Locate the cell with the specified text and output its (X, Y) center coordinate. 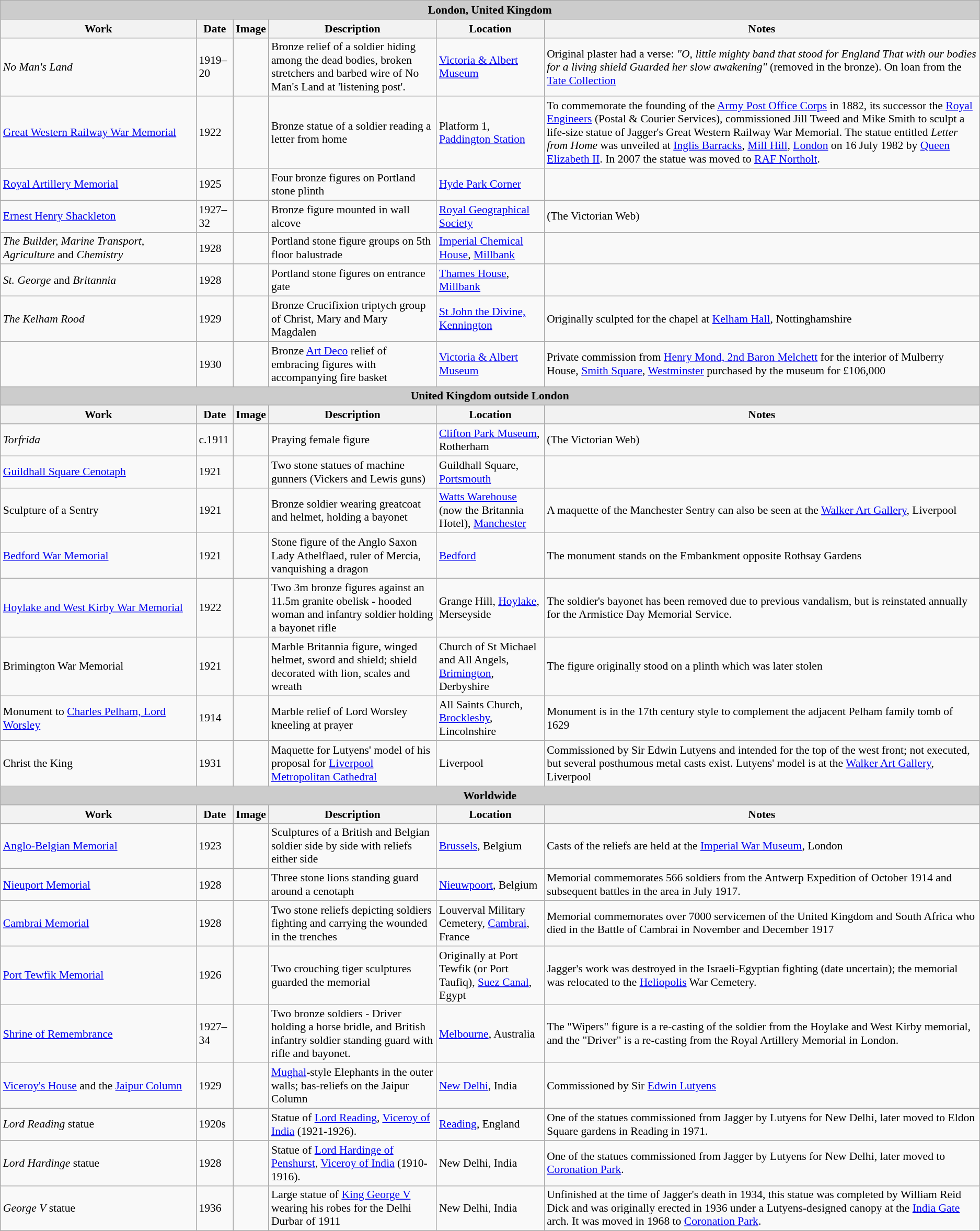
Statue of Lord Reading, Viceroy of India (1921-1926). (352, 1125)
c.1911 (214, 440)
The soldier's bayonet has been removed due to previous vandalism, but is reinstated annually for the Armistice Day Memorial Service. (762, 608)
1931 (214, 764)
Louverval Military Cemetery, Cambrai, France (490, 923)
Portland stone figures on entrance gate (352, 280)
1930 (214, 364)
Four bronze figures on Portland stone plinth (352, 184)
Originally sculpted for the chapel at Kelham Hall, Nottinghamshire (762, 319)
Grange Hill, Hoylake, Merseyside (490, 608)
Memorial commemorates 566 soldiers from the Antwerp Expedition of October 1914 and subsequent battles in the area in July 1917. (762, 884)
Marble relief of Lord Worsley kneeling at prayer (352, 718)
Two stone reliefs depicting soldiers fighting and carrying the wounded in the trenches (352, 923)
1920s (214, 1125)
Lord Reading statue (98, 1125)
St. George and Britannia (98, 280)
Portland stone figure groups on 5th floor balustrade (352, 248)
1923 (214, 846)
Bronze Art Deco relief of embracing figures with accompanying fire basket (352, 364)
1925 (214, 184)
Ernest Henry Shackleton (98, 216)
Commissioned by Sir Edwin Lutyens (762, 1086)
Reading, England (490, 1125)
Royal Artillery Memorial (98, 184)
Melbourne, Australia (490, 1034)
United Kingdom outside London (490, 396)
Bronze statue of a soldier reading a letter from home (352, 133)
Bronze figure mounted in wall alcove (352, 216)
Bronze Crucifixion triptych group of Christ, Mary and Mary Magdalen (352, 319)
Thames House, Millbank (490, 280)
One of the statues commissioned from Jagger by Lutyens for New Delhi, later moved to Coronation Park. (762, 1164)
Anglo-Belgian Memorial (98, 846)
Lord Hardinge statue (98, 1164)
Church of St Michael and All Angels, Brimington, Derbyshire (490, 666)
Maquette for Lutyens' model of his proposal for Liverpool Metropolitan Cathedral (352, 764)
Two bronze soldiers - Driver holding a horse bridle, and British infantry soldier standing guard with rifle and bayonet. (352, 1034)
1927–34 (214, 1034)
The Builder, Marine Transport, Agriculture and Chemistry (98, 248)
One of the statues commissioned from Jagger by Lutyens for New Delhi, later moved to Eldon Square gardens in Reading in 1971. (762, 1125)
Guildhall Square, Portsmouth (490, 471)
Liverpool (490, 764)
Shrine of Remembrance (98, 1034)
All Saints Church, Brocklesby, Lincolnshire (490, 718)
No Man's Land (98, 67)
Praying female figure (352, 440)
Stone figure of the Anglo Saxon Lady Athelflaed, ruler of Mercia, vanquishing a dragon (352, 556)
Imperial Chemical House, Millbank (490, 248)
Nieuwpoort, Belgium (490, 884)
Bronze soldier wearing greatcoat and helmet, holding a bayonet (352, 510)
A maquette of the Manchester Sentry can also be seen at the Walker Art Gallery, Liverpool (762, 510)
Bedford (490, 556)
Marble Britannia figure, winged helmet, sword and shield; shield decorated with lion, scales and wreath (352, 666)
Two crouching tiger sculptures guarded the memorial (352, 975)
Guildhall Square Cenotaph (98, 471)
Casts of the reliefs are held at the Imperial War Museum, London (762, 846)
The figure originally stood on a plinth which was later stolen (762, 666)
Nieuport Memorial (98, 884)
Worldwide (490, 796)
Bedford War Memorial (98, 556)
Viceroy's House and the Jaipur Column (98, 1086)
1914 (214, 718)
Monument is in the 17th century style to complement the adjacent Pelham family tomb of 1629 (762, 718)
Three stone lions standing guard around a cenotaph (352, 884)
1927–32 (214, 216)
Sculpture of a Sentry (98, 510)
London, United Kingdom (490, 10)
Sculptures of a British and Belgian soldier side by side with reliefs either side (352, 846)
1926 (214, 975)
George V statue (98, 1209)
1936 (214, 1209)
Large statue of King George V wearing his robes for the Delhi Durbar of 1911 (352, 1209)
Originally at Port Tewfik (or Port Taufiq), Suez Canal, Egypt (490, 975)
Port Tewfik Memorial (98, 975)
The monument stands on the Embankment opposite Rothsay Gardens (762, 556)
Two stone statues of machine gunners (Vickers and Lewis guns) (352, 471)
Torfrida (98, 440)
Cambrai Memorial (98, 923)
Hyde Park Corner (490, 184)
Monument to Charles Pelham, Lord Worsley (98, 718)
Jagger's work was destroyed in the Israeli-Egyptian fighting (date uncertain); the memorial was relocated to the Heliopolis War Cemetery. (762, 975)
Christ the King (98, 764)
St John the Divine, Kennington (490, 319)
Brussels, Belgium (490, 846)
Royal Geographical Society (490, 216)
Two 3m bronze figures against an 11.5m granite obelisk - hooded woman and infantry soldier holding a bayonet rifle (352, 608)
Watts Warehouse (now the Britannia Hotel), Manchester (490, 510)
Great Western Railway War Memorial (98, 133)
Mughal-style Elephants in the outer walls; bas-reliefs on the Jaipur Column (352, 1086)
Platform 1, Paddington Station (490, 133)
1919–20 (214, 67)
Memorial commemorates over 7000 servicemen of the United Kingdom and South Africa who died in the Battle of Cambrai in November and December 1917 (762, 923)
The Kelham Rood (98, 319)
Brimington War Memorial (98, 666)
Statue of Lord Hardinge of Penshurst, Viceroy of India (1910-1916). (352, 1164)
Hoylake and West Kirby War Memorial (98, 608)
Clifton Park Museum, Rotherham (490, 440)
Bronze relief of a soldier hiding among the dead bodies, broken stretchers and barbed wire of No Man's Land at 'listening post'. (352, 67)
